Detect which cell encompasses the target text, then output its [x, y] center coordinate. 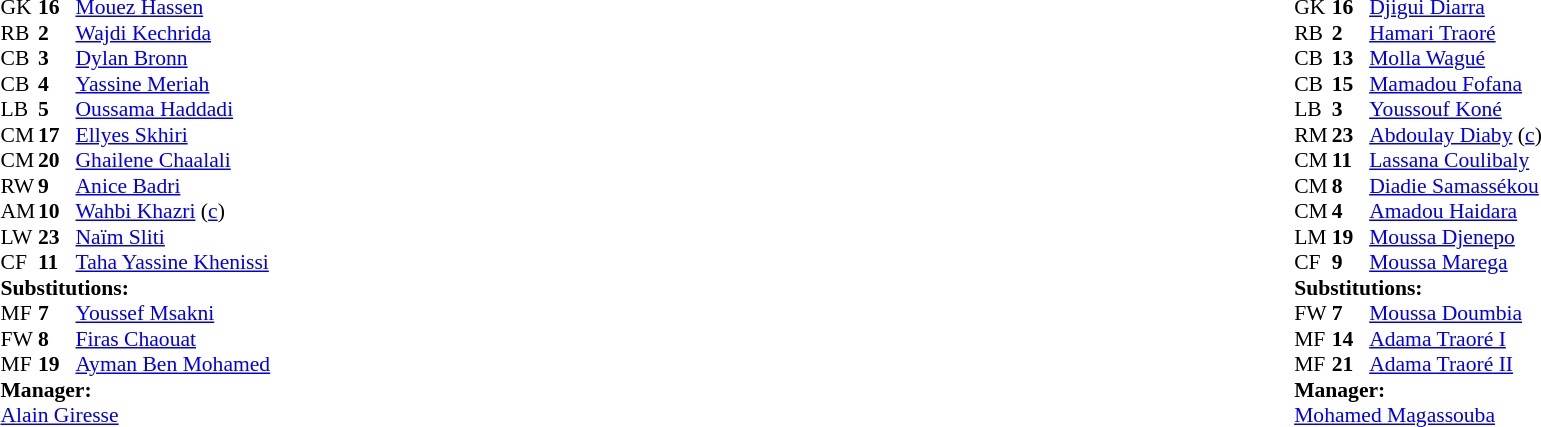
Youssef Msakni [174, 313]
Yassine Meriah [174, 84]
Anice Badri [174, 186]
Manager: [135, 390]
Oussama Haddadi [174, 109]
Taha Yassine Khenissi [174, 263]
Wajdi Kechrida [174, 33]
Ellyes Skhiri [174, 135]
LM [1313, 237]
LW [19, 237]
Ayman Ben Mohamed [174, 365]
AM [19, 211]
15 [1351, 84]
10 [57, 211]
Ghailene Chaalali [174, 161]
17 [57, 135]
21 [1351, 365]
Naïm Sliti [174, 237]
RW [19, 186]
13 [1351, 59]
Wahbi Khazri (c) [174, 211]
RM [1313, 135]
14 [1351, 339]
Substitutions: [135, 288]
5 [57, 109]
20 [57, 161]
Firas Chaouat [174, 339]
Dylan Bronn [174, 59]
